Return (X, Y) of the center of cell containing provided text 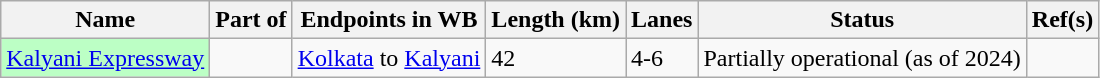
Lanes (662, 20)
Endpoints in WB (389, 20)
Kolkata to Kalyani (389, 58)
Part of (251, 20)
4-6 (662, 58)
42 (556, 58)
Partially operational (as of 2024) (862, 58)
Ref(s) (1062, 20)
Status (862, 20)
Length (km) (556, 20)
Kalyani Expressway (106, 58)
Name (106, 20)
